For the text-containing cell, return its midpoint in [X, Y] coordinate format. 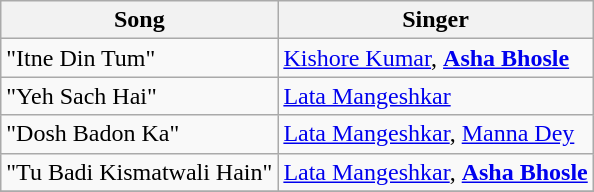
Singer [436, 20]
Kishore Kumar, Asha Bhosle [436, 58]
Song [140, 20]
"Dosh Badon Ka" [140, 134]
Lata Mangeshkar, Asha Bhosle [436, 172]
Lata Mangeshkar [436, 96]
"Itne Din Tum" [140, 58]
Lata Mangeshkar, Manna Dey [436, 134]
"Tu Badi Kismatwali Hain" [140, 172]
"Yeh Sach Hai" [140, 96]
